Extract the [X, Y] coordinate from the center of the cell holding the provided text.  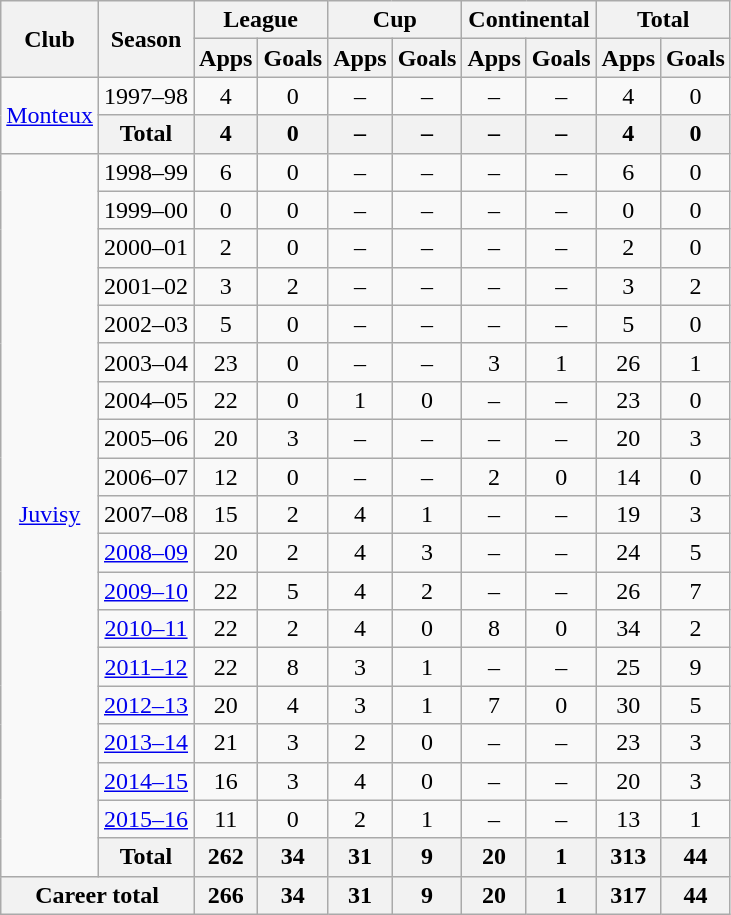
15 [226, 515]
League [261, 20]
2002–03 [146, 324]
2007–08 [146, 515]
1997–98 [146, 96]
12 [226, 477]
2003–04 [146, 362]
2008–09 [146, 553]
1999–00 [146, 210]
1998–99 [146, 172]
2015–16 [146, 819]
317 [628, 895]
21 [226, 743]
Season [146, 39]
2001–02 [146, 286]
2010–11 [146, 629]
266 [226, 895]
30 [628, 705]
16 [226, 781]
25 [628, 667]
11 [226, 819]
19 [628, 515]
2013–14 [146, 743]
2000–01 [146, 248]
14 [628, 477]
Continental [529, 20]
Club [50, 39]
Career total [98, 895]
2012–13 [146, 705]
Cup [395, 20]
313 [628, 857]
Juvisy [50, 514]
24 [628, 553]
2011–12 [146, 667]
262 [226, 857]
13 [628, 819]
2006–07 [146, 477]
2009–10 [146, 591]
Monteux [50, 115]
2005–06 [146, 438]
2004–05 [146, 400]
2014–15 [146, 781]
